Output the [x, y] coordinate of the center of the cell containing the given text.  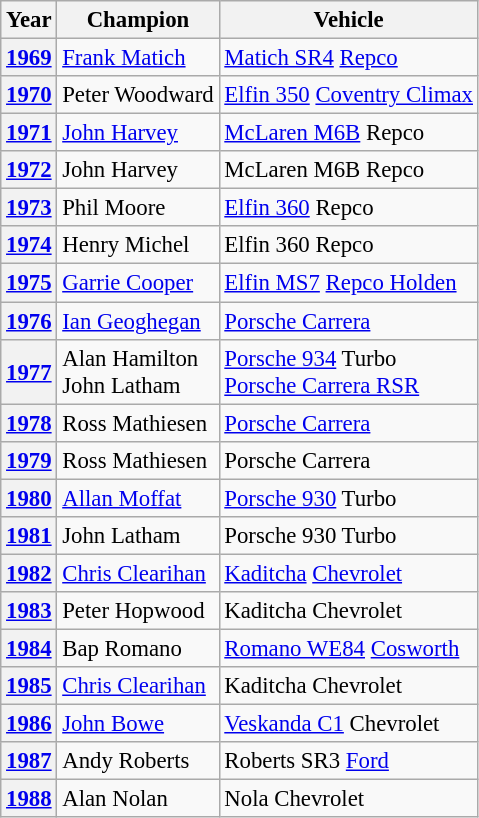
Romano WE84 Cosworth [348, 648]
Frank Matich [138, 58]
Alan Hamilton John Latham [138, 372]
1976 [29, 321]
1986 [29, 724]
1974 [29, 245]
1981 [29, 536]
1973 [29, 208]
1978 [29, 423]
Year [29, 20]
Elfin MS7 Repco Holden [348, 283]
Veskanda C1 Chevrolet [348, 724]
Andy Roberts [138, 761]
Nola Chevrolet [348, 799]
1982 [29, 573]
Phil Moore [138, 208]
Bap Romano [138, 648]
John Bowe [138, 724]
1975 [29, 283]
1984 [29, 648]
Champion [138, 20]
1988 [29, 799]
Porsche 934 TurboPorsche Carrera RSR [348, 372]
Alan Nolan [138, 799]
Matich SR4 Repco [348, 58]
1970 [29, 95]
Peter Hopwood [138, 611]
1983 [29, 611]
1969 [29, 58]
1980 [29, 498]
Vehicle [348, 20]
John Latham [138, 536]
Roberts SR3 Ford [348, 761]
Allan Moffat [138, 498]
1972 [29, 170]
1985 [29, 686]
Elfin 350 Coventry Climax [348, 95]
Ian Geoghegan [138, 321]
1971 [29, 133]
Peter Woodward [138, 95]
1987 [29, 761]
Garrie Cooper [138, 283]
1979 [29, 460]
1977 [29, 372]
Henry Michel [138, 245]
